Scan for the cell matching the given text and deliver its (X, Y) coordinate at center. 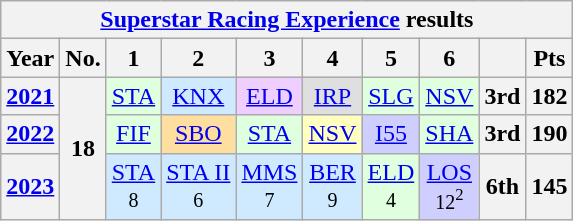
4 (332, 58)
No. (83, 58)
2023 (30, 186)
KNX (198, 96)
2022 (30, 134)
MMS7 (270, 186)
5 (391, 58)
FIF (133, 134)
Superstar Racing Experience results (287, 20)
STA8 (133, 186)
2021 (30, 96)
ELD (270, 96)
IRP (332, 96)
2 (198, 58)
6th (502, 186)
LOS122 (450, 186)
190 (550, 134)
ELD4 (391, 186)
SBO (198, 134)
1 (133, 58)
SHA (450, 134)
18 (83, 148)
182 (550, 96)
I55 (391, 134)
SLG (391, 96)
6 (450, 58)
BER9 (332, 186)
Pts (550, 58)
STA II6 (198, 186)
145 (550, 186)
3 (270, 58)
Year (30, 58)
